Return the (x, y) coordinate for the center point of the cell that contains the specified text.  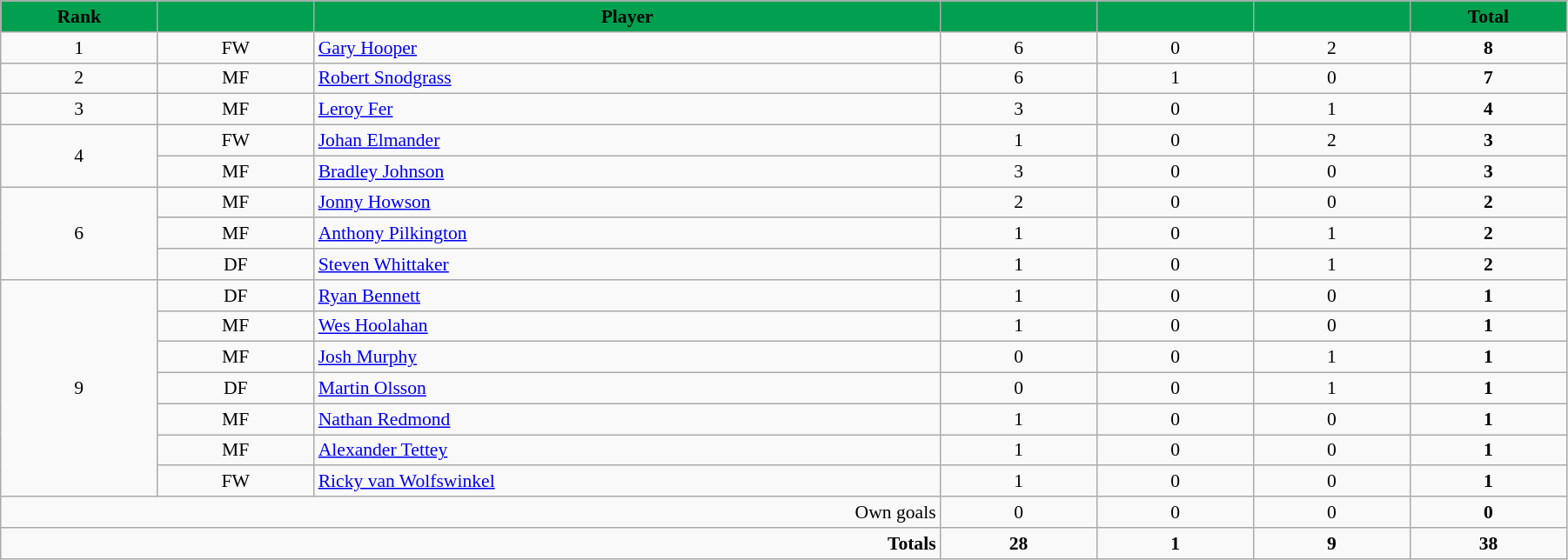
Bradley Johnson (627, 171)
38 (1488, 543)
Martin Olsson (627, 389)
28 (1019, 543)
Wes Hoolahan (627, 326)
Gary Hooper (627, 48)
Alexander Tettey (627, 450)
Rank (79, 17)
Robert Snodgrass (627, 78)
Johan Elmander (627, 141)
Nathan Redmond (627, 419)
8 (1488, 48)
7 (1488, 78)
Leroy Fer (627, 110)
Own goals (471, 512)
Ryan Bennett (627, 296)
Totals (471, 543)
Josh Murphy (627, 357)
Ricky van Wolfswinkel (627, 482)
Total (1488, 17)
Steven Whittaker (627, 264)
Player (627, 17)
Jonny Howson (627, 203)
Anthony Pilkington (627, 234)
